Detect which cell encompasses the target text, then output its [x, y] center coordinate. 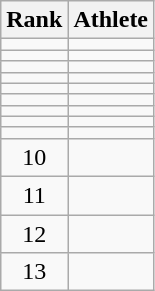
12 [34, 233]
Rank [34, 20]
Athlete [111, 20]
10 [34, 157]
13 [34, 272]
11 [34, 195]
